Capture the cell that displays the provided text and extract its (X, Y) central coordinate. 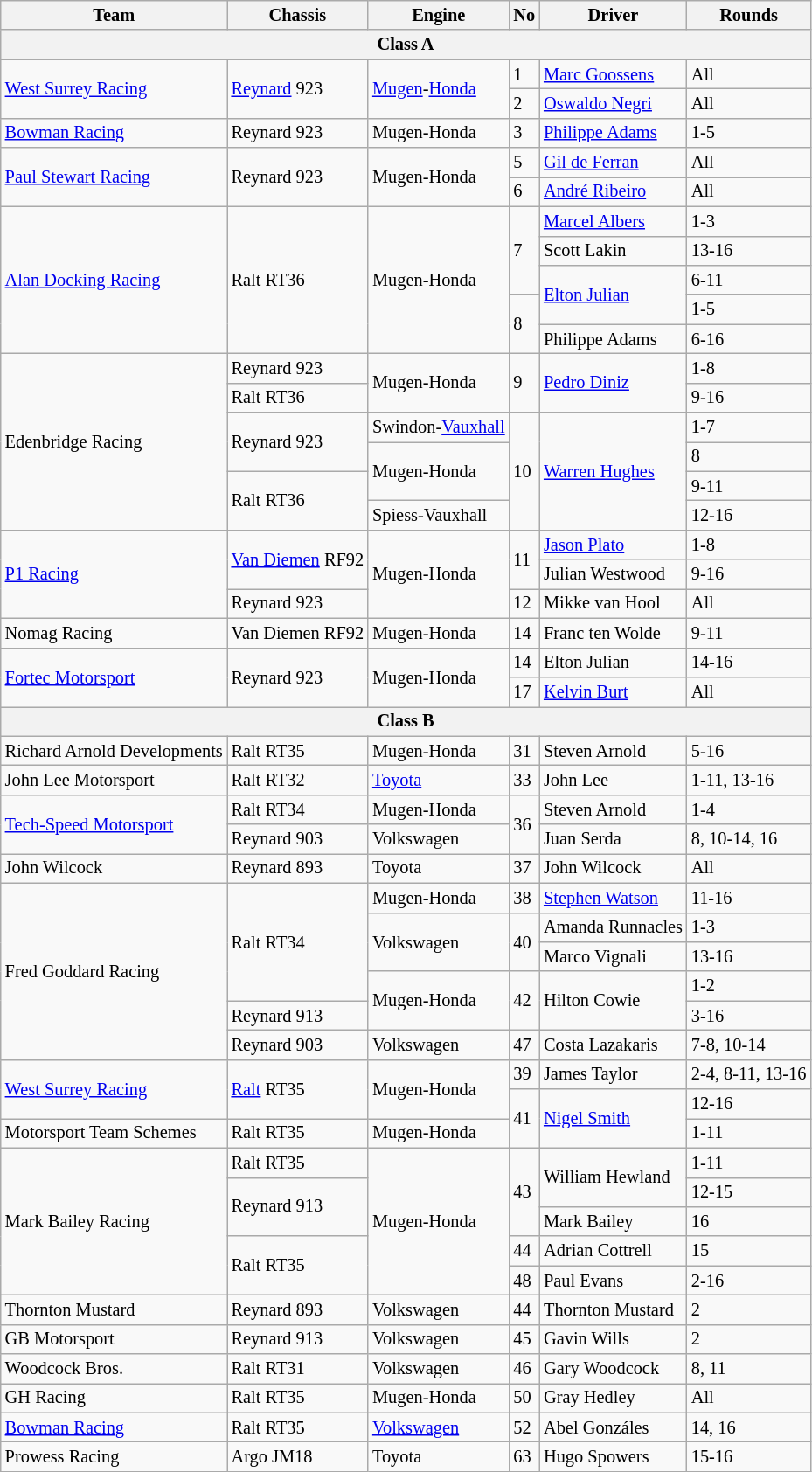
Marc Goossens (614, 74)
3 (524, 133)
GH Racing (114, 1398)
12 (524, 603)
42 (524, 1000)
15-16 (748, 1457)
Spiess-Vauxhall (439, 515)
Nomag Racing (114, 633)
William Hewland (614, 1177)
Fortec Motorsport (114, 677)
Mark Bailey (614, 1221)
36 (524, 823)
63 (524, 1457)
11-16 (748, 898)
11 (524, 559)
2-4, 8-11, 13-16 (748, 1074)
39 (524, 1074)
Fred Goddard Racing (114, 971)
Gray Hedley (614, 1398)
46 (524, 1369)
Warren Hughes (614, 472)
Franc ten Wolde (614, 633)
Mikke van Hool (614, 603)
Ralt RT31 (297, 1369)
37 (524, 868)
1-7 (748, 427)
48 (524, 1281)
Class A (406, 45)
Ralt RT32 (297, 780)
Paul Stewart Racing (114, 177)
Scott Lakin (614, 251)
P1 Racing (114, 573)
Chassis (297, 15)
Richard Arnold Developments (114, 751)
14, 16 (748, 1427)
Nigel Smith (614, 1119)
Driver (614, 15)
5 (524, 163)
Alan Docking Racing (114, 280)
3-16 (748, 1016)
No (524, 15)
8, 11 (748, 1369)
Gary Woodcock (614, 1369)
Tech-Speed Motorsport (114, 823)
10 (524, 472)
8, 10-14, 16 (748, 839)
6-16 (748, 339)
52 (524, 1427)
Paul Evans (614, 1281)
Mark Bailey Racing (114, 1221)
Hilton Cowie (614, 1000)
1-4 (748, 809)
James Taylor (614, 1074)
9 (524, 383)
Team (114, 15)
7-8, 10-14 (748, 1045)
Amanda Runnacles (614, 927)
Marco Vignali (614, 956)
7 (524, 250)
12-15 (748, 1192)
Swindon-Vauxhall (439, 427)
17 (524, 691)
John Lee (614, 780)
Gil de Ferran (614, 163)
Marcel Albers (614, 221)
Julian Westwood (614, 574)
1 (524, 74)
Oswaldo Negri (614, 103)
GB Motorsport (114, 1339)
40 (524, 942)
Costa Lazakaris (614, 1045)
John Lee Motorsport (114, 780)
Adrian Cottrell (614, 1251)
38 (524, 898)
6-11 (748, 280)
Class B (406, 721)
Motorsport Team Schemes (114, 1133)
1-2 (748, 986)
15 (748, 1251)
45 (524, 1339)
1-11, 13-16 (748, 780)
Hugo Spowers (614, 1457)
33 (524, 780)
Rounds (748, 15)
5-16 (748, 751)
6 (524, 191)
16 (748, 1221)
Woodcock Bros. (114, 1369)
Kelvin Burt (614, 691)
Engine (439, 15)
André Ribeiro (614, 191)
Juan Serda (614, 839)
Pedro Diniz (614, 383)
43 (524, 1192)
50 (524, 1398)
Edenbridge Racing (114, 441)
31 (524, 751)
Stephen Watson (614, 898)
47 (524, 1045)
2-16 (748, 1281)
Jason Plato (614, 545)
Prowess Racing (114, 1457)
Abel Gonzáles (614, 1427)
41 (524, 1119)
Gavin Wills (614, 1339)
14-16 (748, 663)
Argo JM18 (297, 1457)
